Output the [X, Y] coordinate of the center of the cell containing the given text.  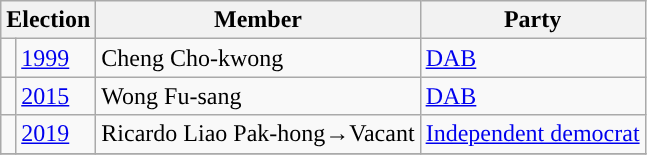
2019 [56, 134]
Election [48, 20]
Cheng Cho-kwong [258, 58]
Independent democrat [532, 134]
1999 [56, 58]
Party [532, 20]
2015 [56, 96]
Ricardo Liao Pak-hong→Vacant [258, 134]
Wong Fu-sang [258, 96]
Member [258, 20]
